Scan for the cell matching the given text and deliver its (x, y) coordinate at center. 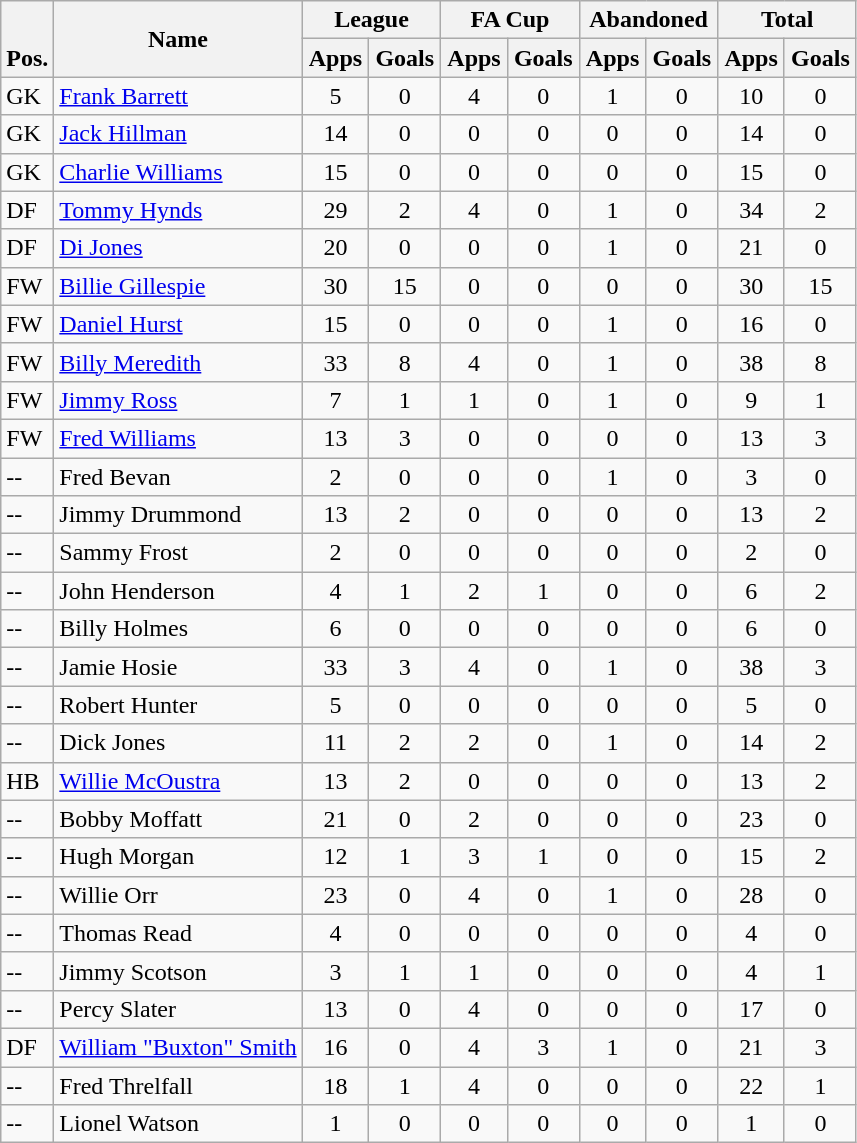
Percy Slater (178, 1009)
Jimmy Ross (178, 400)
Frank Barrett (178, 96)
17 (752, 1009)
Willie McOustra (178, 781)
9 (752, 400)
FA Cup (510, 20)
10 (752, 96)
League (372, 20)
Dick Jones (178, 743)
12 (336, 857)
18 (336, 1085)
Willie Orr (178, 895)
Jack Hillman (178, 134)
20 (336, 248)
Jimmy Drummond (178, 515)
Daniel Hurst (178, 324)
Billy Meredith (178, 362)
Bobby Moffatt (178, 819)
Thomas Read (178, 933)
Pos. (28, 39)
Fred Threlfall (178, 1085)
Di Jones (178, 248)
HB (28, 781)
28 (752, 895)
William "Buxton" Smith (178, 1047)
29 (336, 210)
Abandoned (648, 20)
22 (752, 1085)
Total (788, 20)
Robert Hunter (178, 705)
Tommy Hynds (178, 210)
Jamie Hosie (178, 667)
Fred Williams (178, 438)
11 (336, 743)
Fred Bevan (178, 477)
Name (178, 39)
Billie Gillespie (178, 286)
John Henderson (178, 591)
Billy Holmes (178, 629)
Lionel Watson (178, 1124)
Charlie Williams (178, 172)
34 (752, 210)
Sammy Frost (178, 553)
7 (336, 400)
Hugh Morgan (178, 857)
Jimmy Scotson (178, 971)
